Capture the cell that displays the provided text and extract its (x, y) central coordinate. 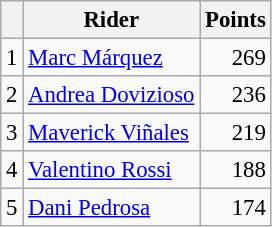
Valentino Rossi (112, 170)
5 (12, 208)
4 (12, 170)
219 (236, 133)
1 (12, 58)
Andrea Dovizioso (112, 95)
188 (236, 170)
Points (236, 20)
269 (236, 58)
Maverick Viñales (112, 133)
174 (236, 208)
Dani Pedrosa (112, 208)
Marc Márquez (112, 58)
236 (236, 95)
Rider (112, 20)
3 (12, 133)
2 (12, 95)
